Return the [x, y] coordinate for the center point of the cell that contains the specified text.  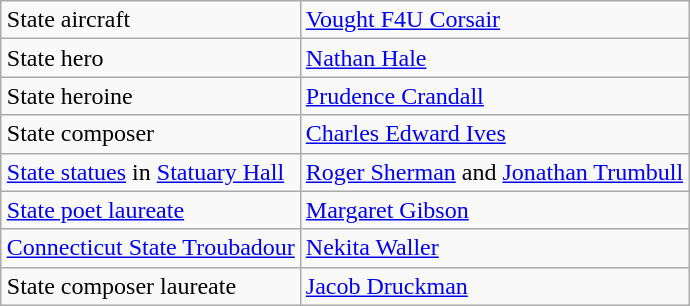
Nathan Hale [494, 58]
State composer laureate [150, 286]
Nekita Waller [494, 248]
State aircraft [150, 20]
Connecticut State Troubadour [150, 248]
State composer [150, 134]
Vought F4U Corsair [494, 20]
Charles Edward Ives [494, 134]
Prudence Crandall [494, 96]
Margaret Gibson [494, 210]
Jacob Druckman [494, 286]
State statues in Statuary Hall [150, 172]
State hero [150, 58]
State poet laureate [150, 210]
State heroine [150, 96]
Roger Sherman and Jonathan Trumbull [494, 172]
